Return (X, Y) of the center of cell containing provided text 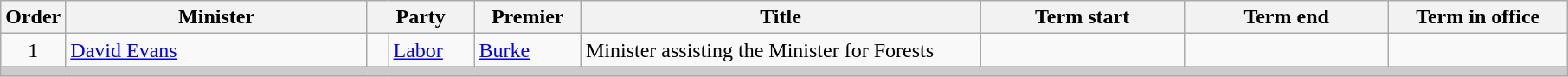
Party (421, 17)
Term end (1287, 17)
Order (33, 17)
Minister (216, 17)
1 (33, 50)
Minister assisting the Minister for Forests (781, 50)
David Evans (216, 50)
Term start (1083, 17)
Premier (528, 17)
Labor (431, 50)
Title (781, 17)
Burke (528, 50)
Term in office (1478, 17)
